For the text-containing cell, return its midpoint in [X, Y] coordinate format. 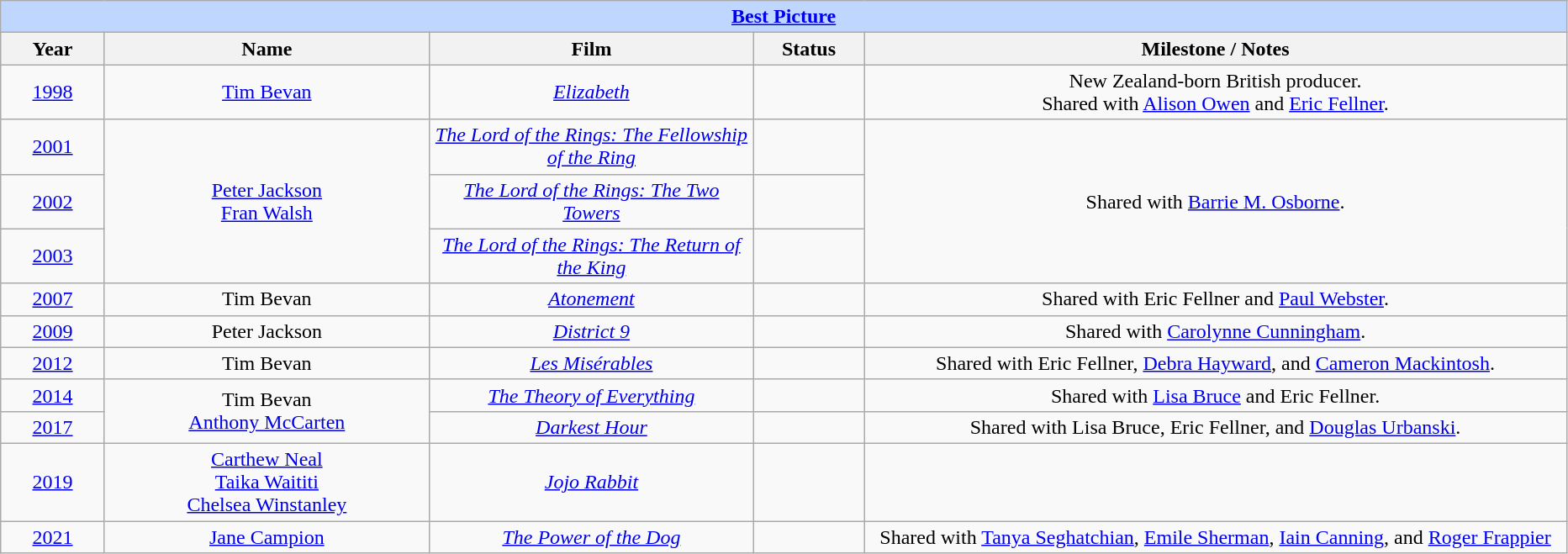
Shared with Lisa Bruce and Eric Fellner. [1216, 395]
2001 [53, 146]
2021 [53, 537]
2009 [53, 331]
Darkest Hour [591, 427]
Tim BevanAnthony McCarten [267, 411]
Shared with Carolynne Cunningham. [1216, 331]
Shared with Eric Fellner and Paul Webster. [1216, 299]
Elizabeth [591, 92]
Les Misérables [591, 363]
1998 [53, 92]
New Zealand-born British producer.Shared with Alison Owen and Eric Fellner. [1216, 92]
Carthew NealTaika WaititiChelsea Winstanley [267, 482]
Shared with Barrie M. Osborne. [1216, 202]
The Lord of the Rings: The Return of the King [591, 256]
Shared with Lisa Bruce, Eric Fellner, and Douglas Urbanski. [1216, 427]
Film [591, 49]
Peter JacksonFran Walsh [267, 202]
District 9 [591, 331]
The Lord of the Rings: The Two Towers [591, 202]
Atonement [591, 299]
2002 [53, 202]
2014 [53, 395]
Milestone / Notes [1216, 49]
2007 [53, 299]
The Lord of the Rings: The Fellowship of the Ring [591, 146]
The Theory of Everything [591, 395]
Status [809, 49]
2012 [53, 363]
The Power of the Dog [591, 537]
Year [53, 49]
Shared with Tanya Seghatchian, Emile Sherman, Iain Canning, and Roger Frappier [1216, 537]
2017 [53, 427]
Name [267, 49]
Best Picture [784, 17]
Peter Jackson [267, 331]
Jane Campion [267, 537]
Jojo Rabbit [591, 482]
Shared with Eric Fellner, Debra Hayward, and Cameron Mackintosh. [1216, 363]
2019 [53, 482]
2003 [53, 256]
